Return [X, Y] of the center of cell containing provided text 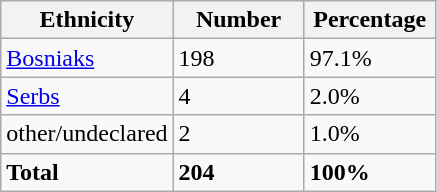
Total [87, 172]
100% [370, 172]
other/undeclared [87, 134]
4 [238, 96]
198 [238, 58]
Number [238, 20]
2 [238, 134]
Ethnicity [87, 20]
204 [238, 172]
1.0% [370, 134]
Percentage [370, 20]
Serbs [87, 96]
Bosniaks [87, 58]
97.1% [370, 58]
2.0% [370, 96]
